Output the [x, y] coordinate of the center of the cell containing the given text.  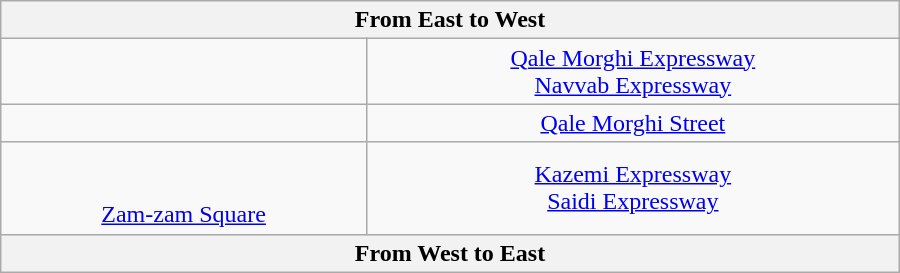
From East to West [450, 20]
Qale Morghi Street [632, 123]
Zam-zam Square [184, 188]
From West to East [450, 253]
Kazemi Expressway Saidi Expressway [632, 188]
Qale Morghi Expressway Navvab Expressway [632, 72]
